Search for the cell housing the specified text and yield its (X, Y) center coordinate. 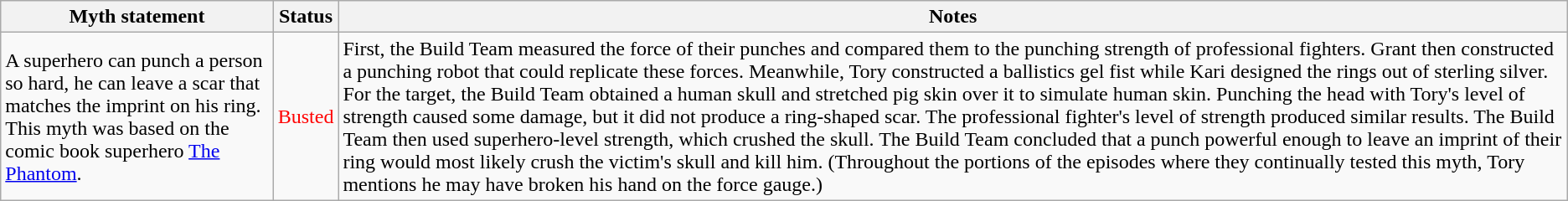
Busted (306, 116)
Notes (953, 17)
Status (306, 17)
Myth statement (137, 17)
